Identify which cell holds the provided text, then report its (x, y) central coordinate. 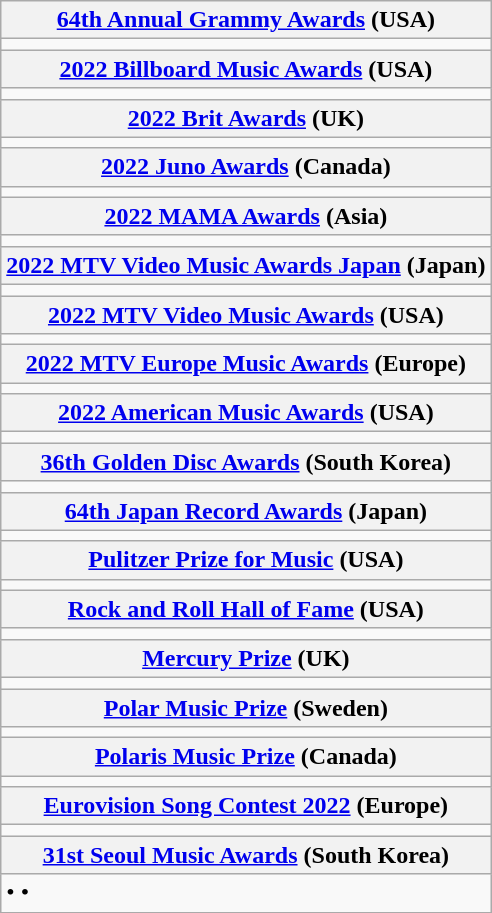
2022 MTV Europe Music Awards (Europe) (246, 364)
2022 MTV Video Music Awards (USA) (246, 315)
2022 American Music Awards (USA) (246, 413)
2022 MAMA Awards (Asia) (246, 216)
2022 Billboard Music Awards (USA) (246, 69)
64th Japan Record Awards (Japan) (246, 511)
Polaris Music Prize (Canada) (246, 757)
2022 MTV Video Music Awards Japan (Japan) (246, 265)
• • (246, 893)
Polar Music Prize (Sweden) (246, 707)
Rock and Roll Hall of Fame (USA) (246, 609)
31st Seoul Music Awards (South Korea) (246, 855)
2022 Brit Awards (UK) (246, 118)
Mercury Prize (UK) (246, 658)
2022 Juno Awards (Canada) (246, 167)
Pulitzer Prize for Music (USA) (246, 560)
Eurovision Song Contest 2022 (Europe) (246, 806)
36th Golden Disc Awards (South Korea) (246, 462)
64th Annual Grammy Awards (USA) (246, 20)
